Return the [X, Y] coordinate for the center point of the cell that contains the specified text.  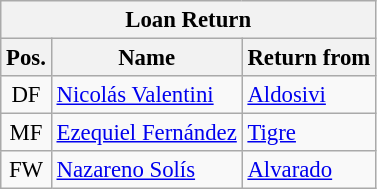
MF [26, 133]
Pos. [26, 58]
Tigre [309, 133]
Alvarado [309, 170]
DF [26, 95]
Nazareno Solís [146, 170]
Name [146, 58]
Nicolás Valentini [146, 95]
Ezequiel Fernández [146, 133]
Return from [309, 58]
Loan Return [188, 20]
FW [26, 170]
Aldosivi [309, 95]
